For the text-containing cell, return its midpoint in [X, Y] coordinate format. 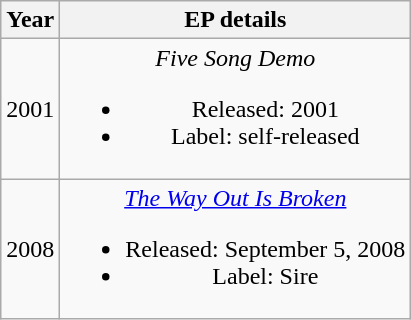
2008 [30, 249]
The Way Out Is BrokenReleased: September 5, 2008Label: Sire [236, 249]
2001 [30, 109]
Year [30, 20]
Five Song DemoReleased: 2001Label: self-released [236, 109]
EP details [236, 20]
